Capture the cell that displays the provided text and extract its (x, y) central coordinate. 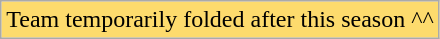
Team temporarily folded after this season ^^ (220, 20)
